Identify which cell holds the provided text, then report its (x, y) central coordinate. 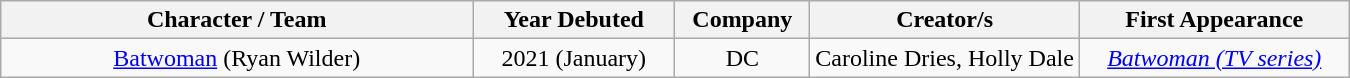
First Appearance (1214, 20)
Company (742, 20)
Character / Team (237, 20)
Batwoman (Ryan Wilder) (237, 58)
Batwoman (TV series) (1214, 58)
2021 (January) (574, 58)
Year Debuted (574, 20)
Caroline Dries, Holly Dale (945, 58)
Creator/s (945, 20)
DC (742, 58)
